Detect which cell encompasses the target text, then output its [X, Y] center coordinate. 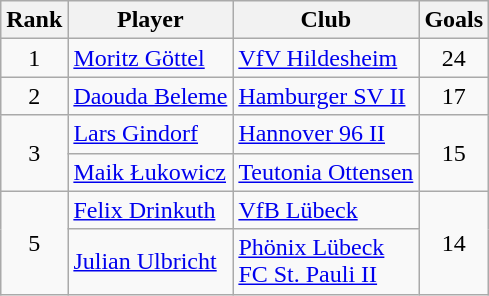
14 [454, 242]
Rank [34, 20]
Club [326, 20]
Daouda Beleme [150, 96]
5 [34, 242]
Teutonia Ottensen [326, 172]
Julian Ulbricht [150, 262]
1 [34, 58]
Lars Gindorf [150, 134]
Goals [454, 20]
24 [454, 58]
Felix Drinkuth [150, 210]
VfB Lübeck [326, 210]
17 [454, 96]
Maik Łukowicz [150, 172]
Phönix LübeckFC St. Pauli II [326, 262]
15 [454, 153]
3 [34, 153]
Player [150, 20]
Moritz Göttel [150, 58]
Hannover 96 II [326, 134]
VfV Hildesheim [326, 58]
2 [34, 96]
Hamburger SV II [326, 96]
